Pinpoint the cell where the given text exists, returning its (x, y) midpoint coordinate. 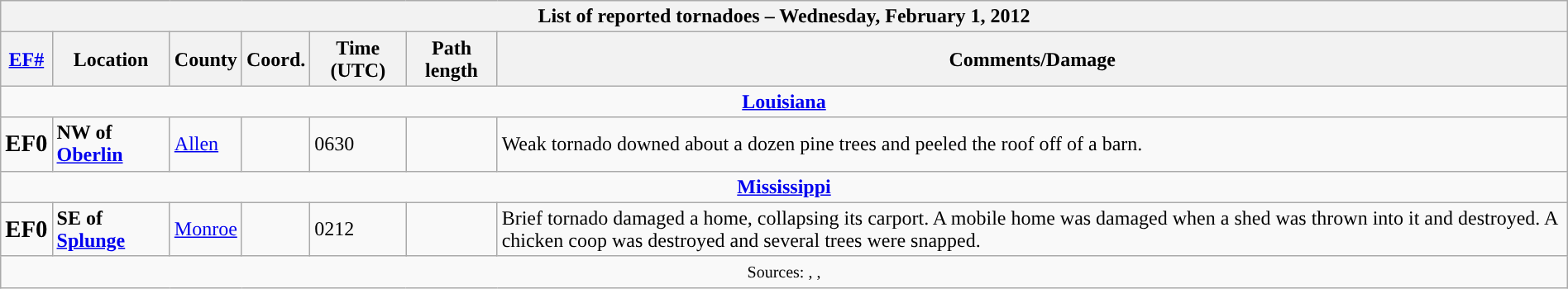
0630 (358, 144)
Coord. (275, 59)
Louisiana (784, 102)
Allen (205, 144)
Time (UTC) (358, 59)
EF# (26, 59)
NW of Oberlin (111, 144)
Mississippi (784, 187)
Path length (452, 59)
Monroe (205, 230)
County (205, 59)
Comments/Damage (1032, 59)
Location (111, 59)
Weak tornado downed about a dozen pine trees and peeled the roof off of a barn. (1032, 144)
SE of Splunge (111, 230)
List of reported tornadoes – Wednesday, February 1, 2012 (784, 17)
Sources: , , (784, 272)
0212 (358, 230)
